Capture the cell that displays the provided text and extract its [x, y] central coordinate. 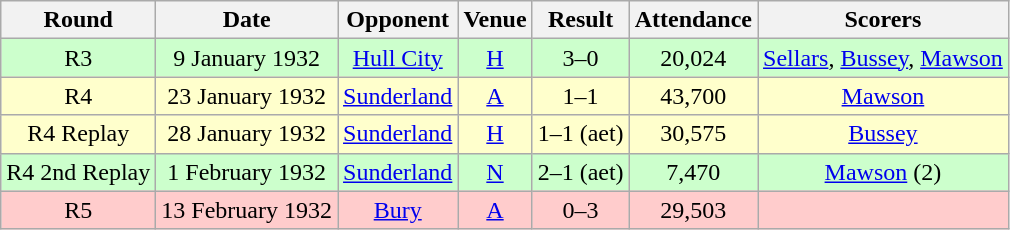
R3 [78, 58]
R4 [78, 96]
7,470 [693, 172]
3–0 [580, 58]
Bussey [884, 134]
43,700 [693, 96]
28 January 1932 [247, 134]
Round [78, 20]
Mawson (2) [884, 172]
1–1 (aet) [580, 134]
2–1 (aet) [580, 172]
Scorers [884, 20]
Mawson [884, 96]
Result [580, 20]
R5 [78, 210]
Opponent [398, 20]
Date [247, 20]
R4 Replay [78, 134]
R4 2nd Replay [78, 172]
1–1 [580, 96]
Attendance [693, 20]
N [495, 172]
20,024 [693, 58]
Venue [495, 20]
0–3 [580, 210]
1 February 1932 [247, 172]
9 January 1932 [247, 58]
23 January 1932 [247, 96]
Sellars, Bussey, Mawson [884, 58]
Bury [398, 210]
29,503 [693, 210]
13 February 1932 [247, 210]
Hull City [398, 58]
30,575 [693, 134]
